Search for the cell housing the specified text and yield its [X, Y] center coordinate. 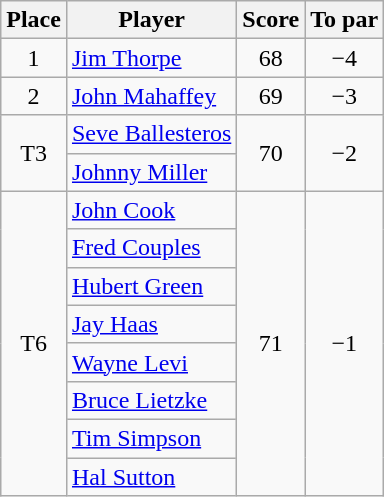
−1 [344, 343]
Bruce Lietzke [151, 400]
Tim Simpson [151, 438]
Hal Sutton [151, 477]
2 [34, 96]
Hubert Green [151, 286]
Wayne Levi [151, 362]
−3 [344, 96]
71 [271, 343]
Score [271, 20]
−2 [344, 153]
68 [271, 58]
Jay Haas [151, 324]
T3 [34, 153]
Jim Thorpe [151, 58]
70 [271, 153]
Player [151, 20]
1 [34, 58]
Seve Ballesteros [151, 134]
To par [344, 20]
−4 [344, 58]
Fred Couples [151, 248]
T6 [34, 343]
John Mahaffey [151, 96]
Johnny Miller [151, 172]
69 [271, 96]
Place [34, 20]
John Cook [151, 210]
